From the cell containing the given text, extract its center point as [x, y] coordinate. 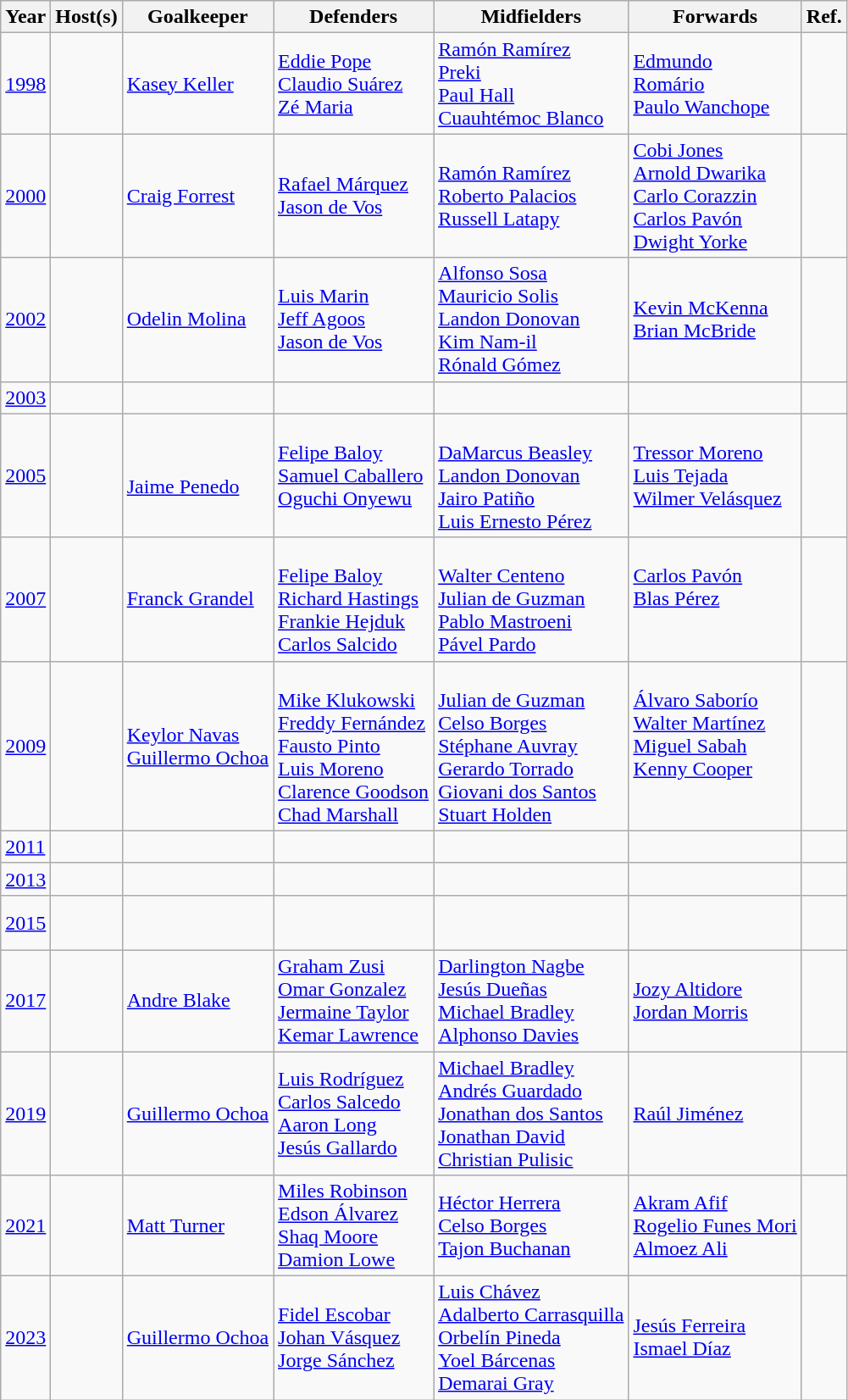
Héctor Herrera Celso Borges Tajon Buchanan [531, 1225]
Michael Bradley Andrés Guardado Jonathan dos Santos Jonathan David Christian Pulisic [531, 1113]
Mike Klukowski Freddy Fernández Fausto Pinto Luis Moreno Clarence Goodson Chad Marshall [354, 746]
Raúl Jiménez [715, 1113]
2002 [25, 319]
Jozy Altidore Jordan Morris [715, 1000]
Defenders [354, 17]
Darlington Nagbe Jesús Dueñas Michael Bradley Alphonso Davies [531, 1000]
Akram Afif Rogelio Funes Mori Almoez Ali [715, 1225]
DaMarcus Beasley Landon Donovan Jairo Patiño Luis Ernesto Pérez [531, 475]
2007 [25, 599]
Luis Marin Jeff Agoos Jason de Vos [354, 319]
Andre Blake [197, 1000]
2005 [25, 475]
Odelin Molina [197, 319]
Carlos Pavón Blas Pérez [715, 599]
Felipe Baloy Samuel Caballero Oguchi Onyewu [354, 475]
Miles Robinson Edson Álvarez Shaq Moore Damion Lowe [354, 1225]
Edmundo Romário Paulo Wanchope [715, 83]
2021 [25, 1225]
Graham Zusi Omar Gonzalez Jermaine Taylor Kemar Lawrence [354, 1000]
Felipe Baloy Richard Hastings Frankie Hejduk Carlos Salcido [354, 599]
Year [25, 17]
2019 [25, 1113]
Tressor Moreno Luis Tejada Wilmer Velásquez [715, 475]
Cobi Jones Arnold Dwarika Carlo Corazzin Carlos Pavón Dwight Yorke [715, 196]
Walter Centeno Julian de Guzman Pablo Mastroeni Pável Pardo [531, 599]
2003 [25, 397]
2000 [25, 196]
2017 [25, 1000]
Craig Forrest [197, 196]
Franck Grandel [197, 599]
Jesús Ferreira Ismael Díaz [715, 1338]
Rafael Márquez Jason de Vos [354, 196]
Eddie Pope Claudio Suárez Zé Maria [354, 83]
Luis Rodríguez Carlos Salcedo Aaron Long Jesús Gallardo [354, 1113]
Julian de Guzman Celso Borges Stéphane Auvray Gerardo Torrado Giovani dos Santos Stuart Holden [531, 746]
Fidel Escobar Johan Vásquez Jorge Sánchez [354, 1338]
Luis Chávez Adalberto Carrasquilla Orbelín Pineda Yoel Bárcenas Demarai Gray [531, 1338]
2011 [25, 847]
Matt Turner [197, 1225]
Midfielders [531, 17]
Keylor Navas Guillermo Ochoa [197, 746]
Ramón Ramírez Roberto Palacios Russell Latapy [531, 196]
2009 [25, 746]
2013 [25, 879]
Jaime Penedo [197, 475]
Forwards [715, 17]
2015 [25, 922]
Host(s) [86, 17]
2023 [25, 1338]
Kevin McKenna Brian McBride [715, 319]
Goalkeeper [197, 17]
Kasey Keller [197, 83]
1998 [25, 83]
Ref. [823, 17]
Alfonso Sosa Mauricio Solis Landon Donovan Kim Nam-il Rónald Gómez [531, 319]
Ramón Ramírez Preki Paul Hall Cuauhtémoc Blanco [531, 83]
Álvaro Saborío Walter Martínez Miguel Sabah Kenny Cooper [715, 746]
